Extract the [x, y] coordinate from the center of the cell holding the provided text.  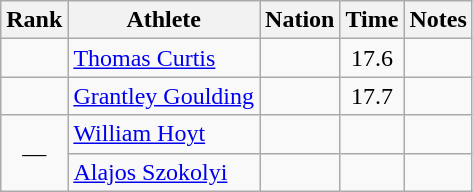
Nation [300, 20]
Time [372, 20]
Thomas Curtis [164, 58]
17.6 [372, 58]
Alajos Szokolyi [164, 172]
Athlete [164, 20]
Notes [438, 20]
Rank [34, 20]
Grantley Goulding [164, 96]
— [34, 153]
William Hoyt [164, 134]
17.7 [372, 96]
